Search for the cell housing the specified text and yield its [x, y] center coordinate. 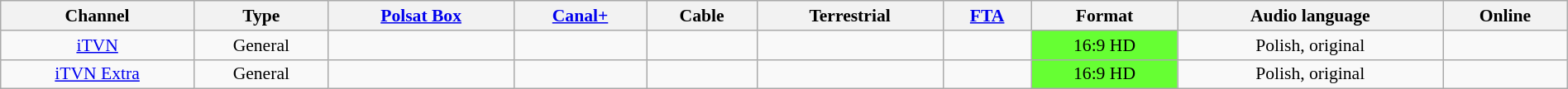
Type [261, 16]
Cable [701, 16]
Polsat Box [421, 16]
Channel [98, 16]
Audio language [1310, 16]
FTA [987, 16]
iTVN Extra [98, 74]
Online [1505, 16]
iTVN [98, 45]
Terrestrial [850, 16]
Format [1105, 16]
Canal+ [581, 16]
